Provide the (X, Y) coordinate of the cell's center where the given text is located.  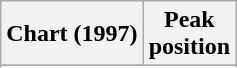
Chart (1997) (72, 34)
Peakposition (189, 34)
